Extract the (X, Y) coordinate from the center of the cell holding the provided text.  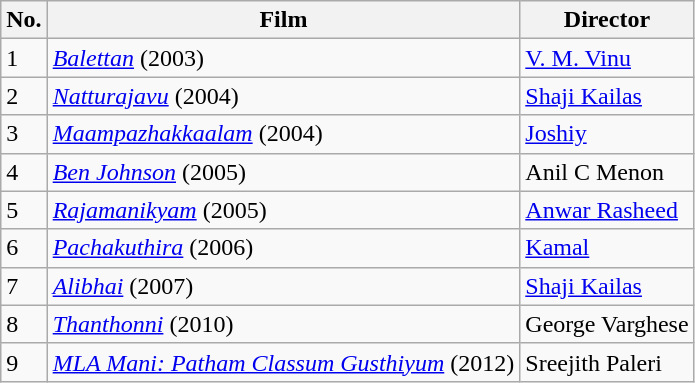
8 (24, 324)
Alibhai (2007) (284, 286)
Natturajavu (2004) (284, 96)
Anwar Rasheed (607, 210)
Joshiy (607, 134)
Film (284, 20)
Kamal (607, 248)
MLA Mani: Patham Classum Gusthiyum (2012) (284, 362)
No. (24, 20)
Maampazhakkaalam (2004) (284, 134)
Ben Johnson (2005) (284, 172)
Thanthonni (2010) (284, 324)
2 (24, 96)
Sreejith Paleri (607, 362)
6 (24, 248)
3 (24, 134)
Rajamanikyam (2005) (284, 210)
Pachakuthira (2006) (284, 248)
Director (607, 20)
5 (24, 210)
Balettan (2003) (284, 58)
4 (24, 172)
9 (24, 362)
V. M. Vinu (607, 58)
7 (24, 286)
George Varghese (607, 324)
1 (24, 58)
Anil C Menon (607, 172)
